Return the (x, y) coordinate for the center point of the cell that contains the specified text.  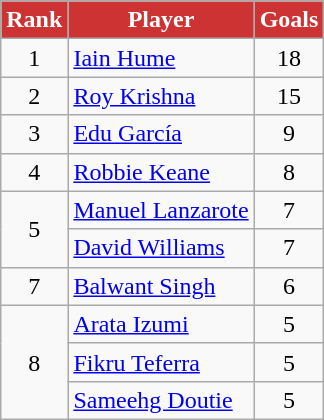
Robbie Keane (161, 172)
Player (161, 20)
9 (289, 134)
2 (34, 96)
1 (34, 58)
3 (34, 134)
Rank (34, 20)
18 (289, 58)
6 (289, 286)
David Williams (161, 248)
Manuel Lanzarote (161, 210)
Iain Hume (161, 58)
Balwant Singh (161, 286)
4 (34, 172)
Fikru Teferra (161, 362)
Edu García (161, 134)
15 (289, 96)
Sameehg Doutie (161, 400)
Roy Krishna (161, 96)
Goals (289, 20)
Arata Izumi (161, 324)
